Find where the given text appears and provide that cell's center as [X, Y] coordinate. 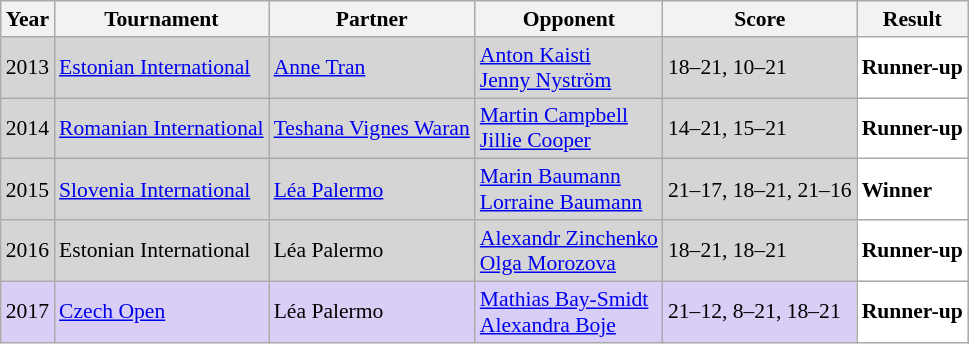
Winner [912, 190]
14–21, 15–21 [760, 128]
Anne Tran [372, 68]
Year [28, 19]
Alexandr Zinchenko Olga Morozova [569, 250]
Martin Campbell Jillie Cooper [569, 128]
2013 [28, 68]
Tournament [162, 19]
Mathias Bay-Smidt Alexandra Boje [569, 312]
Marin Baumann Lorraine Baumann [569, 190]
2014 [28, 128]
Anton Kaisti Jenny Nyström [569, 68]
Romanian International [162, 128]
21–17, 18–21, 21–16 [760, 190]
Score [760, 19]
21–12, 8–21, 18–21 [760, 312]
18–21, 18–21 [760, 250]
Teshana Vignes Waran [372, 128]
Czech Open [162, 312]
2017 [28, 312]
Opponent [569, 19]
2016 [28, 250]
Slovenia International [162, 190]
Partner [372, 19]
2015 [28, 190]
18–21, 10–21 [760, 68]
Result [912, 19]
